Scan for the cell matching the given text and deliver its [x, y] coordinate at center. 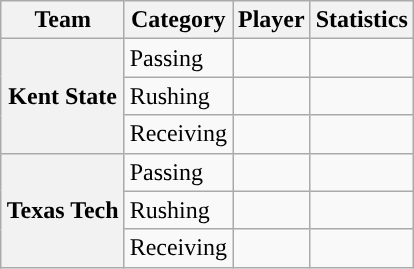
Team [62, 20]
Player [271, 20]
Kent State [62, 96]
Texas Tech [62, 210]
Category [178, 20]
Statistics [362, 20]
